From the cell containing the given text, extract its center point as [x, y] coordinate. 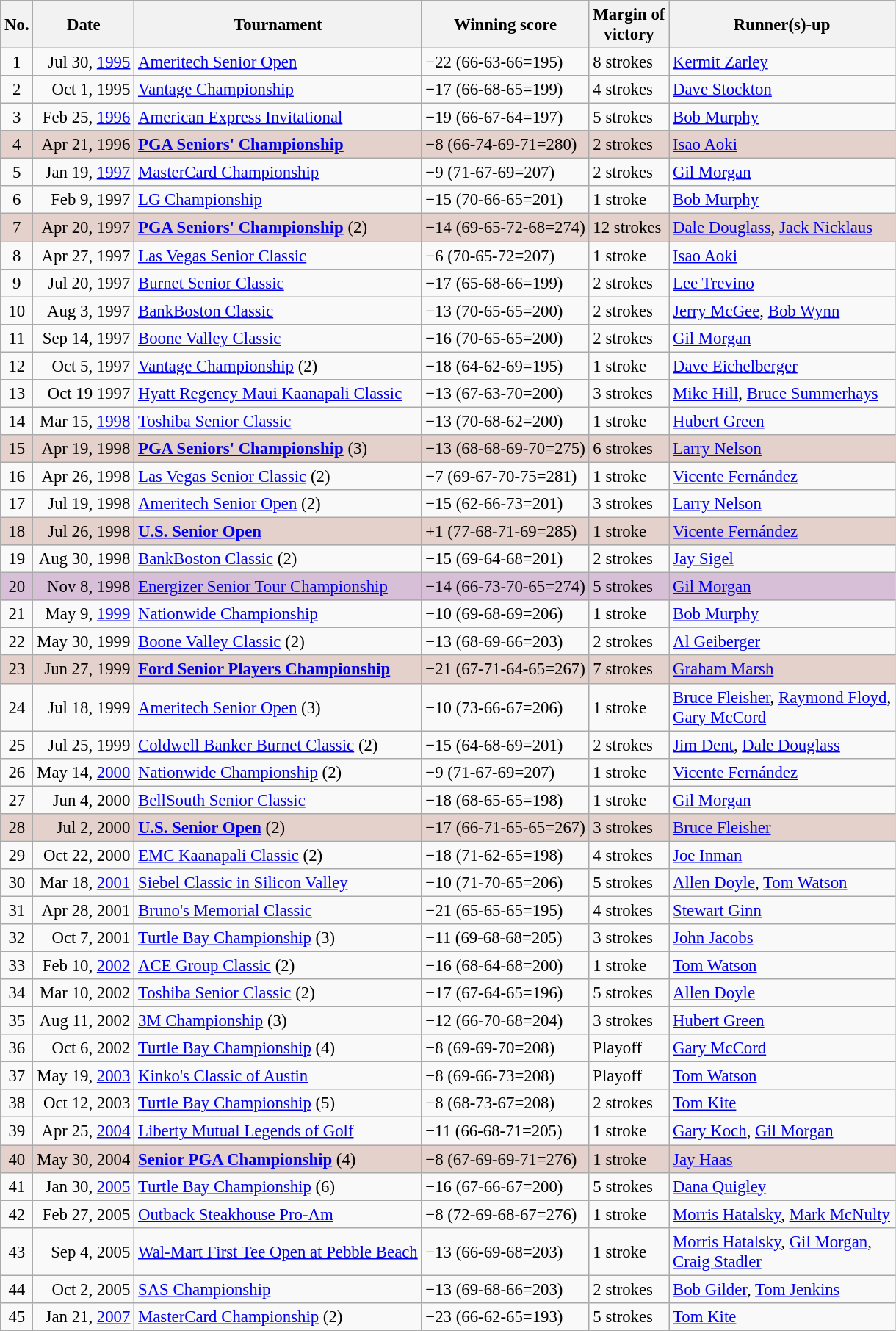
Jul 30, 1995 [84, 62]
Oct 12, 2003 [84, 1104]
−18 (68-65-65=198) [505, 800]
−15 (70-66-65=201) [505, 201]
8 [17, 256]
−16 (68-64-68=200) [505, 966]
Senior PGA Championship (4) [278, 1159]
4 [17, 145]
−13 (70-68-62=200) [505, 421]
Jul 20, 1997 [84, 283]
Runner(s)-up [782, 25]
−10 (71-70-65=206) [505, 883]
45 [17, 1317]
Boone Valley Classic [278, 338]
37 [17, 1076]
Apr 21, 1996 [84, 145]
Bob Gilder, Tom Jenkins [782, 1289]
Vantage Championship (2) [278, 366]
2 [17, 90]
Coldwell Banker Burnet Classic (2) [278, 745]
Aug 3, 1997 [84, 311]
Wal-Mart First Tee Open at Pebble Beach [278, 1252]
19 [17, 559]
Las Vegas Senior Classic [278, 256]
Energizer Senior Tour Championship [278, 587]
−16 (70-65-65=200) [505, 338]
30 [17, 883]
Feb 10, 2002 [84, 966]
43 [17, 1252]
Dave Eichelberger [782, 366]
6 strokes [629, 449]
No. [17, 25]
Apr 19, 1998 [84, 449]
Kermit Zarley [782, 62]
Oct 22, 2000 [84, 855]
Toshiba Senior Classic [278, 421]
−23 (66-62-65=193) [505, 1317]
Date [84, 25]
Lee Trevino [782, 283]
Nationwide Championship [278, 614]
32 [17, 938]
Hyatt Regency Maui Kaanapali Classic [278, 394]
Jun 27, 1999 [84, 670]
−8 (67-69-69-71=276) [505, 1159]
Graham Marsh [782, 670]
Winning score [505, 25]
11 [17, 338]
Ameritech Senior Open [278, 62]
5 [17, 173]
Gary Koch, Gil Morgan [782, 1131]
Joe Inman [782, 855]
John Jacobs [782, 938]
Allen Doyle, Tom Watson [782, 883]
Liberty Mutual Legends of Golf [278, 1131]
Nationwide Championship (2) [278, 772]
Apr 25, 2004 [84, 1131]
U.S. Senior Open (2) [278, 828]
8 strokes [629, 62]
Bruce Fleisher [782, 828]
Ameritech Senior Open (2) [278, 504]
22 [17, 642]
EMC Kaanapali Classic (2) [278, 855]
25 [17, 745]
1 [17, 62]
Jan 30, 2005 [84, 1186]
−8 (69-66-73=208) [505, 1076]
23 [17, 670]
Sep 4, 2005 [84, 1252]
Jay Haas [782, 1159]
May 19, 2003 [84, 1076]
Oct 2, 2005 [84, 1289]
Ford Senior Players Championship [278, 670]
+1 (77-68-71-69=285) [505, 532]
−8 (72-69-68-67=276) [505, 1214]
20 [17, 587]
31 [17, 910]
36 [17, 1048]
−11 (69-68-68=205) [505, 938]
Morris Hatalsky, Mark McNulty [782, 1214]
Mar 10, 2002 [84, 993]
39 [17, 1131]
LG Championship [278, 201]
17 [17, 504]
Margin ofvictory [629, 25]
PGA Seniors' Championship [278, 145]
40 [17, 1159]
16 [17, 476]
May 30, 1999 [84, 642]
38 [17, 1104]
3 [17, 118]
Al Geiberger [782, 642]
Oct 1, 1995 [84, 90]
−17 (66-68-65=199) [505, 90]
12 [17, 366]
Jul 19, 1998 [84, 504]
Jul 25, 1999 [84, 745]
PGA Seniors' Championship (3) [278, 449]
7 strokes [629, 670]
Jerry McGee, Bob Wynn [782, 311]
Oct 19 1997 [84, 394]
28 [17, 828]
Apr 26, 1998 [84, 476]
Jan 19, 1997 [84, 173]
15 [17, 449]
Outback Steakhouse Pro-Am [278, 1214]
Turtle Bay Championship (5) [278, 1104]
−18 (71-62-65=198) [505, 855]
Aug 30, 1998 [84, 559]
Dana Quigley [782, 1186]
7 [17, 228]
42 [17, 1214]
−6 (70-65-72=207) [505, 256]
Jul 2, 2000 [84, 828]
Bruce Fleisher, Raymond Floyd, Gary McCord [782, 707]
−14 (66-73-70-65=274) [505, 587]
3M Championship (3) [278, 1021]
Feb 25, 1996 [84, 118]
−13 (66-69-68=203) [505, 1252]
−18 (64-62-69=195) [505, 366]
−15 (64-68-69=201) [505, 745]
May 9, 1999 [84, 614]
−7 (69-67-70-75=281) [505, 476]
27 [17, 800]
−13 (67-63-70=200) [505, 394]
Vantage Championship [278, 90]
Dave Stockton [782, 90]
Gary McCord [782, 1048]
Feb 9, 1997 [84, 201]
MasterCard Championship (2) [278, 1317]
Jun 4, 2000 [84, 800]
41 [17, 1186]
−17 (66-71-65-65=267) [505, 828]
Turtle Bay Championship (6) [278, 1186]
Aug 11, 2002 [84, 1021]
−14 (69-65-72-68=274) [505, 228]
−13 (68-68-69-70=275) [505, 449]
Dale Douglass, Jack Nicklaus [782, 228]
May 14, 2000 [84, 772]
Bruno's Memorial Classic [278, 910]
Apr 27, 1997 [84, 256]
−16 (67-66-67=200) [505, 1186]
Mar 18, 2001 [84, 883]
10 [17, 311]
Mike Hill, Bruce Summerhays [782, 394]
Oct 7, 2001 [84, 938]
Jul 26, 1998 [84, 532]
Las Vegas Senior Classic (2) [278, 476]
−19 (66-67-64=197) [505, 118]
12 strokes [629, 228]
−17 (65-68-66=199) [505, 283]
Jim Dent, Dale Douglass [782, 745]
SAS Championship [278, 1289]
Ameritech Senior Open (3) [278, 707]
−21 (65-65-65=195) [505, 910]
33 [17, 966]
Boone Valley Classic (2) [278, 642]
−15 (69-64-68=201) [505, 559]
BankBoston Classic [278, 311]
−13 (70-65-65=200) [505, 311]
BellSouth Senior Classic [278, 800]
−12 (66-70-68=204) [505, 1021]
PGA Seniors' Championship (2) [278, 228]
Apr 20, 1997 [84, 228]
Toshiba Senior Classic (2) [278, 993]
−13 (68-69-66=203) [505, 642]
18 [17, 532]
−15 (62-66-73=201) [505, 504]
35 [17, 1021]
−21 (67-71-64-65=267) [505, 670]
−13 (69-68-66=203) [505, 1289]
Apr 28, 2001 [84, 910]
21 [17, 614]
−22 (66-63-66=195) [505, 62]
American Express Invitational [278, 118]
Jan 21, 2007 [84, 1317]
24 [17, 707]
Turtle Bay Championship (4) [278, 1048]
Turtle Bay Championship (3) [278, 938]
44 [17, 1289]
29 [17, 855]
Jay Sigel [782, 559]
−8 (68-73-67=208) [505, 1104]
−10 (73-66-67=206) [505, 707]
Feb 27, 2005 [84, 1214]
34 [17, 993]
−8 (66-74-69-71=280) [505, 145]
9 [17, 283]
MasterCard Championship [278, 173]
−10 (69-68-69=206) [505, 614]
6 [17, 201]
13 [17, 394]
14 [17, 421]
Nov 8, 1998 [84, 587]
−11 (66-68-71=205) [505, 1131]
May 30, 2004 [84, 1159]
Sep 14, 1997 [84, 338]
U.S. Senior Open [278, 532]
26 [17, 772]
Oct 5, 1997 [84, 366]
BankBoston Classic (2) [278, 559]
Stewart Ginn [782, 910]
Burnet Senior Classic [278, 283]
ACE Group Classic (2) [278, 966]
Jul 18, 1999 [84, 707]
Siebel Classic in Silicon Valley [278, 883]
−17 (67-64-65=196) [505, 993]
Kinko's Classic of Austin [278, 1076]
Tournament [278, 25]
Morris Hatalsky, Gil Morgan, Craig Stadler [782, 1252]
Mar 15, 1998 [84, 421]
−8 (69-69-70=208) [505, 1048]
Oct 6, 2002 [84, 1048]
Allen Doyle [782, 993]
